Return [x, y] of the center of cell containing provided text 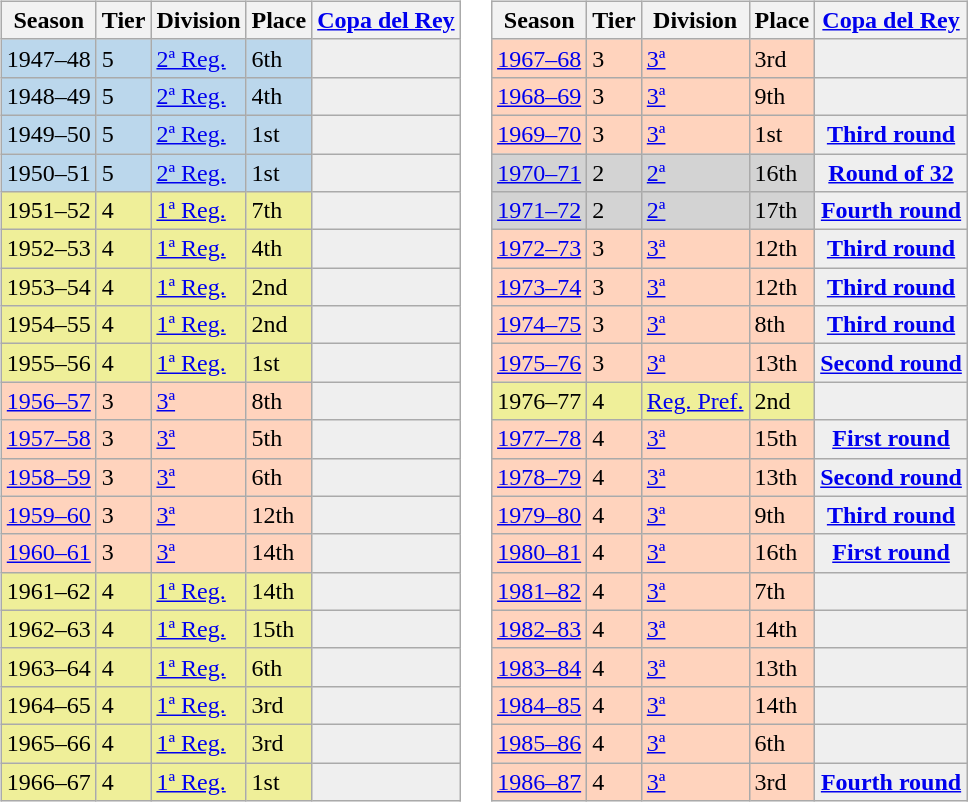
1967–68 [540, 58]
1984–85 [540, 705]
1970–71 [540, 173]
1958–59 [48, 477]
1974–75 [540, 325]
1977–78 [540, 439]
1973–74 [540, 287]
1980–81 [540, 553]
1948–49 [48, 96]
1966–67 [48, 781]
1963–64 [48, 667]
1960–61 [48, 553]
1985–86 [540, 743]
Reg. Pref. [695, 401]
1971–72 [540, 211]
1978–79 [540, 477]
1979–80 [540, 515]
Round of 32 [892, 173]
1956–57 [48, 401]
1964–65 [48, 705]
1961–62 [48, 591]
1981–82 [540, 591]
1947–48 [48, 58]
17th [782, 211]
1972–73 [540, 249]
1955–56 [48, 363]
1968–69 [540, 96]
1975–76 [540, 363]
1983–84 [540, 667]
5th [279, 439]
1959–60 [48, 515]
1950–51 [48, 173]
1976–77 [540, 401]
1982–83 [540, 629]
1953–54 [48, 287]
1952–53 [48, 249]
1969–70 [540, 134]
1949–50 [48, 134]
1957–58 [48, 439]
1965–66 [48, 743]
1954–55 [48, 325]
1962–63 [48, 629]
1951–52 [48, 211]
1986–87 [540, 781]
